For the text-containing cell, return its midpoint in [x, y] coordinate format. 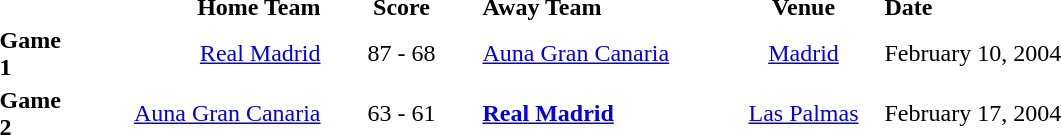
Madrid [804, 54]
87 - 68 [402, 54]
Real Madrid [200, 54]
Auna Gran Canaria [602, 54]
